Detect which cell encompasses the target text, then output its [x, y] center coordinate. 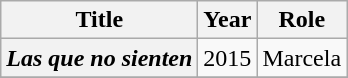
2015 [228, 58]
Marcela [302, 58]
Role [302, 20]
Title [100, 20]
Las que no sienten [100, 58]
Year [228, 20]
